Output the [X, Y] coordinate of the center of the cell containing the given text.  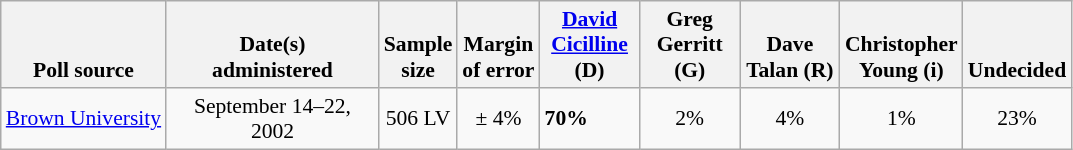
September 14–22, 2002 [272, 118]
± 4% [498, 118]
506 LV [418, 118]
2% [690, 118]
1% [902, 118]
Undecided [1017, 44]
ChristopherYoung (i) [902, 44]
Date(s)administered [272, 44]
70% [590, 118]
DaveTalan (R) [790, 44]
23% [1017, 118]
GregGerritt (G) [690, 44]
Poll source [84, 44]
Brown University [84, 118]
4% [790, 118]
DavidCicilline (D) [590, 44]
Samplesize [418, 44]
Marginof error [498, 44]
